Detect which cell encompasses the target text, then output its [x, y] center coordinate. 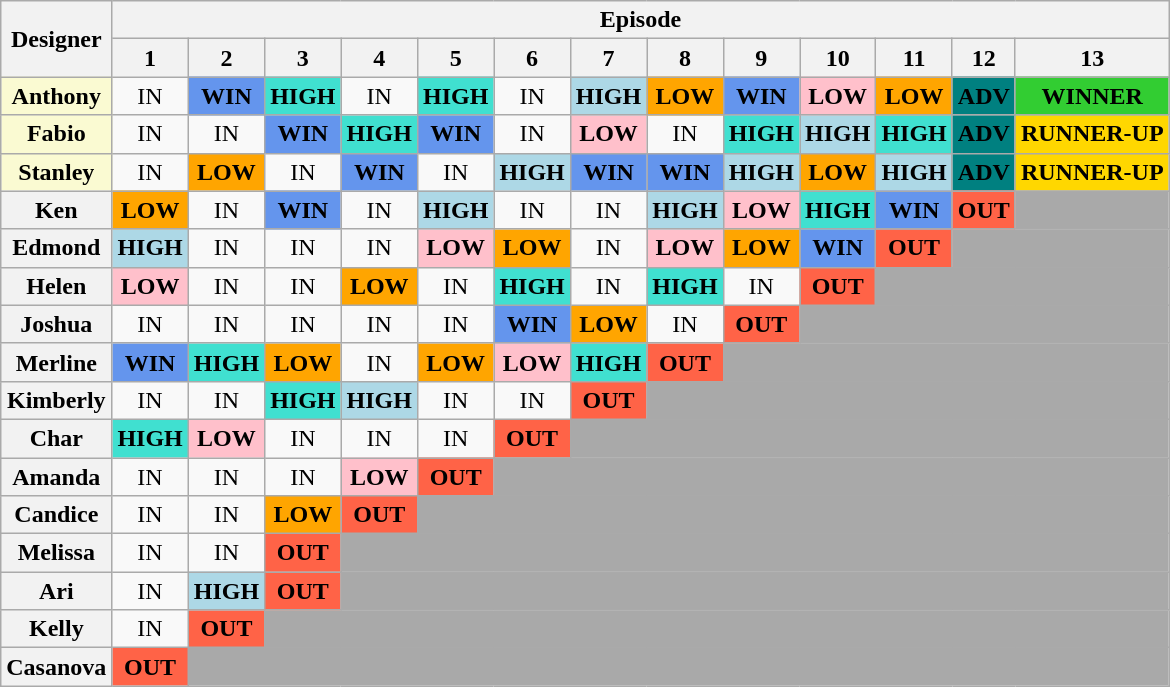
12 [984, 58]
1 [150, 58]
4 [379, 58]
5 [455, 58]
Kelly [56, 629]
Casanova [56, 667]
6 [532, 58]
Anthony [56, 96]
Kimberly [56, 400]
Fabio [56, 134]
11 [914, 58]
3 [303, 58]
WINNER [1092, 96]
Helen [56, 286]
Ken [56, 210]
Stanley [56, 172]
10 [838, 58]
Ari [56, 591]
Merline [56, 362]
Melissa [56, 553]
7 [608, 58]
Episode [640, 20]
Designer [56, 39]
Edmond [56, 248]
Candice [56, 515]
13 [1092, 58]
2 [226, 58]
9 [761, 58]
Joshua [56, 324]
8 [685, 58]
Amanda [56, 477]
Char [56, 438]
